Find where the given text appears and provide that cell's center as [X, Y] coordinate. 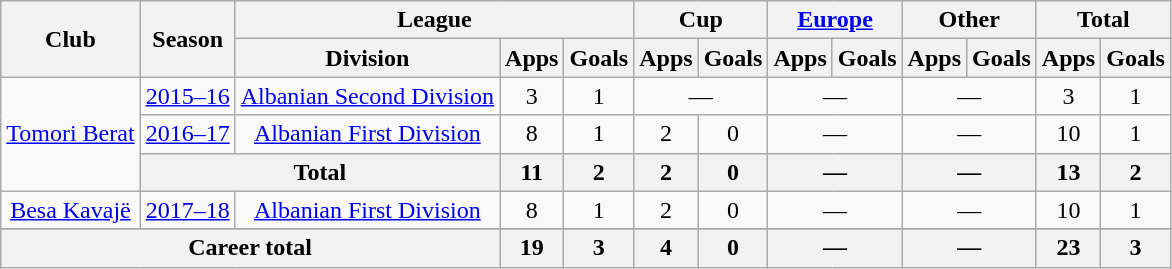
2017–18 [188, 210]
Club [70, 39]
League [434, 20]
Cup [701, 20]
Division [367, 58]
Career total [250, 248]
Europe [835, 20]
19 [532, 248]
11 [532, 172]
Season [188, 39]
Tomori Berat [70, 134]
13 [1068, 172]
4 [666, 248]
Albanian Second Division [367, 96]
2016–17 [188, 134]
Other [969, 20]
Besa Kavajë [70, 210]
2015–16 [188, 96]
23 [1068, 248]
